Extract the [x, y] coordinate from the center of the cell holding the provided text.  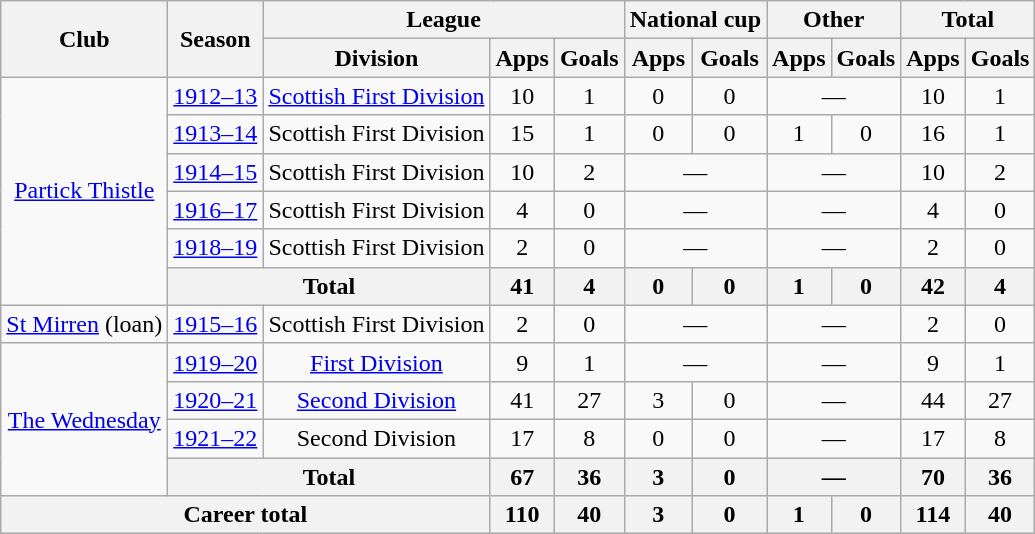
1918–19 [216, 248]
1916–17 [216, 210]
110 [522, 515]
Season [216, 39]
1912–13 [216, 96]
1919–20 [216, 362]
Club [84, 39]
Other [834, 20]
114 [933, 515]
League [444, 20]
15 [522, 134]
44 [933, 400]
1915–16 [216, 324]
First Division [376, 362]
The Wednesday [84, 419]
1914–15 [216, 172]
16 [933, 134]
National cup [695, 20]
70 [933, 477]
1913–14 [216, 134]
St Mirren (loan) [84, 324]
Division [376, 58]
67 [522, 477]
1920–21 [216, 400]
Partick Thistle [84, 191]
42 [933, 286]
Career total [246, 515]
1921–22 [216, 438]
